Provide the [X, Y] coordinate of the cell's center where the given text is located.  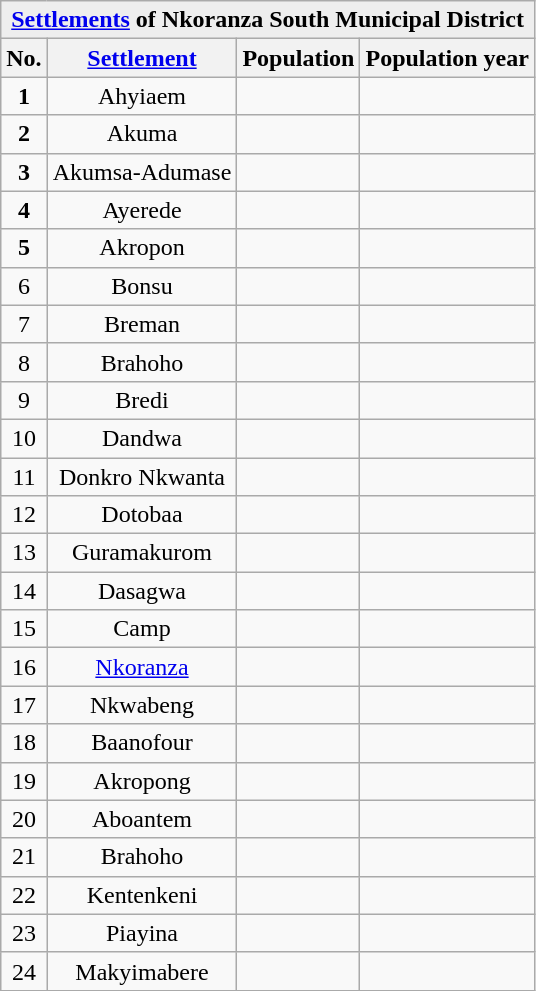
Dotobaa [142, 515]
7 [24, 324]
Akuma [142, 134]
16 [24, 667]
12 [24, 515]
21 [24, 857]
Settlement [142, 58]
2 [24, 134]
Settlements of Nkoranza South Municipal District [268, 20]
Breman [142, 324]
Ayerede [142, 210]
Makyimabere [142, 971]
8 [24, 362]
23 [24, 933]
18 [24, 743]
Bredi [142, 400]
Dandwa [142, 438]
Donkro Nkwanta [142, 477]
Akropon [142, 248]
Population year [447, 58]
6 [24, 286]
15 [24, 629]
14 [24, 591]
Bonsu [142, 286]
Camp [142, 629]
Aboantem [142, 819]
4 [24, 210]
Piayina [142, 933]
5 [24, 248]
Nkwabeng [142, 705]
10 [24, 438]
Akumsa-Adumase [142, 172]
No. [24, 58]
Guramakurom [142, 553]
Baanofour [142, 743]
13 [24, 553]
Population [298, 58]
9 [24, 400]
3 [24, 172]
24 [24, 971]
Dasagwa [142, 591]
11 [24, 477]
Kentenkeni [142, 895]
Nkoranza [142, 667]
Akropong [142, 781]
22 [24, 895]
1 [24, 96]
17 [24, 705]
Ahyiaem [142, 96]
19 [24, 781]
20 [24, 819]
